Extract the [X, Y] coordinate from the center of the cell holding the provided text.  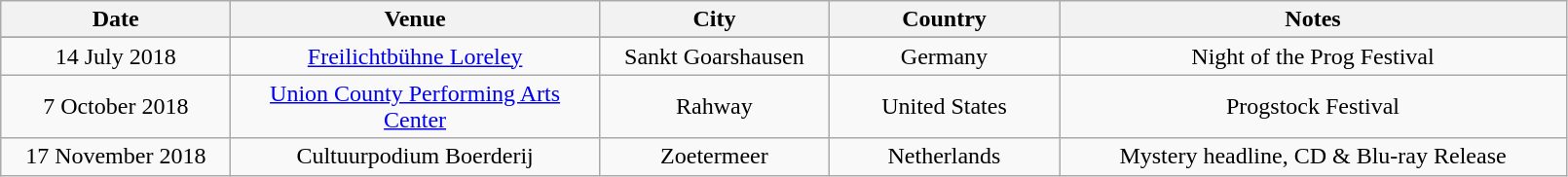
Netherlands [944, 157]
7 October 2018 [116, 107]
Date [116, 19]
17 November 2018 [116, 157]
Mystery headline, CD & Blu-ray Release [1313, 157]
City [714, 19]
Cultuurpodium Boerderij [415, 157]
Union County Performing Arts Center [415, 107]
Notes [1313, 19]
Progstock Festival [1313, 107]
Night of the Prog Festival [1313, 56]
Rahway [714, 107]
Country [944, 19]
Zoetermeer [714, 157]
14 July 2018 [116, 56]
Freilichtbühne Loreley [415, 56]
Germany [944, 56]
United States [944, 107]
Sankt Goarshausen [714, 56]
Venue [415, 19]
